Identify which cell holds the provided text, then report its [x, y] central coordinate. 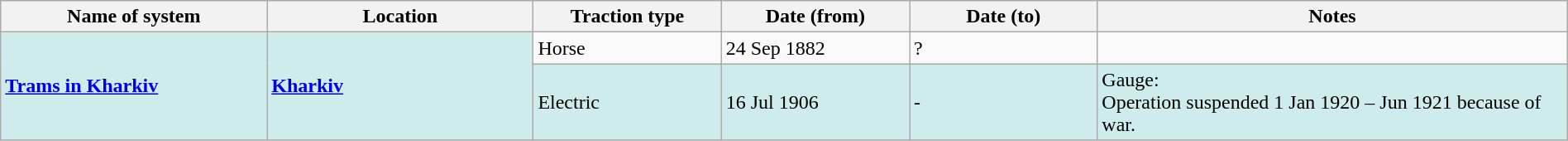
Notes [1332, 17]
Traction type [627, 17]
- [1004, 102]
Date (to) [1004, 17]
Horse [627, 48]
Name of system [134, 17]
Date (from) [815, 17]
Trams in Kharkiv [134, 86]
Gauge: Operation suspended 1 Jan 1920 – Jun 1921 because of war. [1332, 102]
Electric [627, 102]
Location [400, 17]
? [1004, 48]
24 Sep 1882 [815, 48]
Kharkiv [400, 86]
16 Jul 1906 [815, 102]
